Find where the given text appears and provide that cell's center as (X, Y) coordinate. 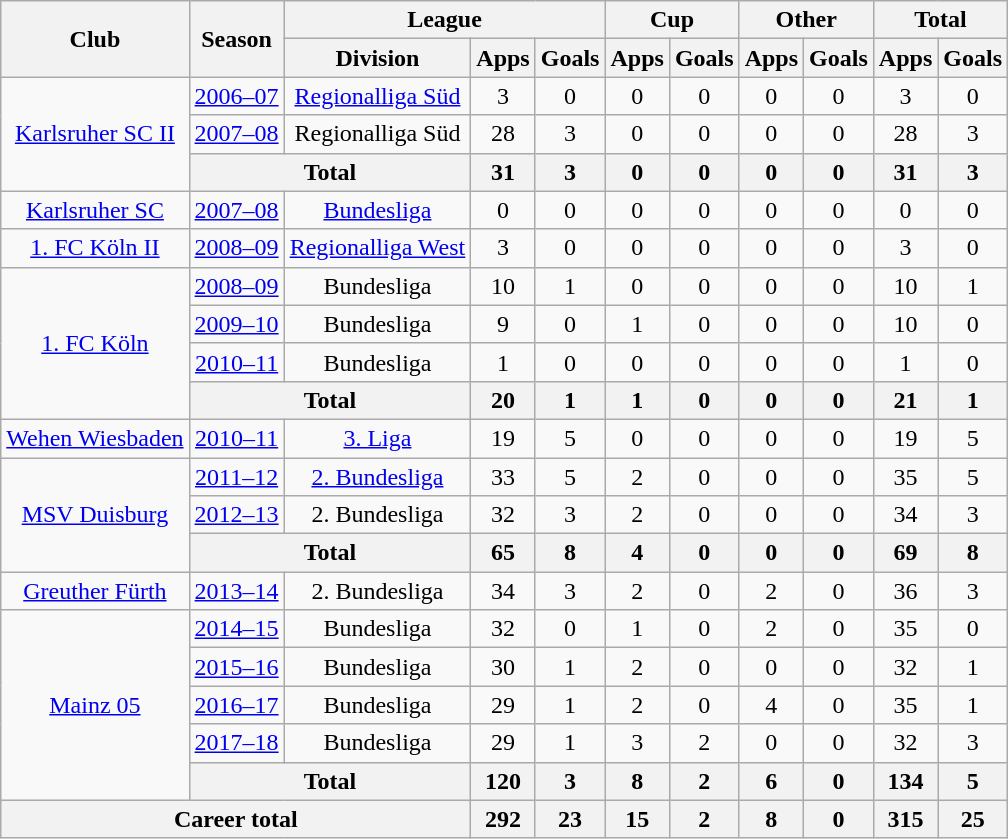
23 (570, 819)
Wehen Wiesbaden (95, 438)
1. FC Köln II (95, 248)
2015–16 (236, 667)
2014–15 (236, 629)
Club (95, 39)
Karlsruher SC (95, 210)
Mainz 05 (95, 705)
2016–17 (236, 705)
Greuther Fürth (95, 591)
1. FC Köln (95, 343)
2017–18 (236, 743)
30 (503, 667)
9 (503, 324)
20 (503, 400)
6 (771, 781)
15 (637, 819)
Division (378, 58)
Career total (236, 819)
3. Liga (378, 438)
Season (236, 39)
2012–13 (236, 515)
36 (905, 591)
25 (973, 819)
65 (503, 553)
2006–07 (236, 96)
134 (905, 781)
Other (806, 20)
292 (503, 819)
69 (905, 553)
2009–10 (236, 324)
Regionalliga West (378, 248)
2013–14 (236, 591)
Cup (672, 20)
315 (905, 819)
21 (905, 400)
League (444, 20)
2011–12 (236, 477)
MSV Duisburg (95, 515)
Karlsruher SC II (95, 134)
120 (503, 781)
33 (503, 477)
